Detect which cell encompasses the target text, then output its (x, y) center coordinate. 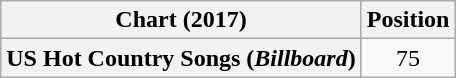
Position (408, 20)
Chart (2017) (181, 20)
75 (408, 58)
US Hot Country Songs (Billboard) (181, 58)
